Capture the cell that displays the provided text and extract its (X, Y) central coordinate. 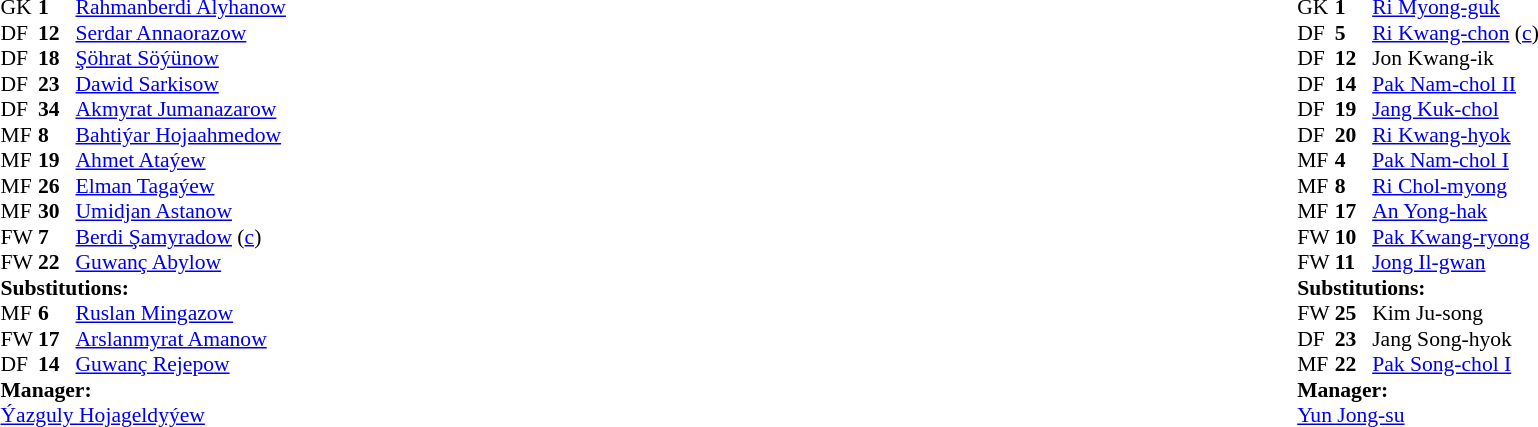
Umidjan Astanow (181, 211)
5 (1354, 33)
34 (57, 109)
30 (57, 211)
Dawid Sarkisow (181, 84)
26 (57, 186)
20 (1354, 135)
Substitutions: (142, 288)
Guwanç Rejepow (181, 365)
Manager: (142, 390)
7 (57, 237)
Guwanç Abylow (181, 263)
11 (1354, 263)
18 (57, 59)
Akmyrat Jumanazarow (181, 109)
25 (1354, 313)
Şöhrat Söýünow (181, 59)
Ruslan Mingazow (181, 313)
6 (57, 313)
Bahtiýar Hojaahmedow (181, 135)
Berdi Şamyradow (c) (181, 237)
Arslanmyrat Amanow (181, 339)
10 (1354, 237)
Serdar Annaorazow (181, 33)
4 (1354, 161)
Ahmet Ataýew (181, 161)
Elman Tagaýew (181, 186)
